Determine the (X, Y) coordinate at the center of the cell enclosing the given text.  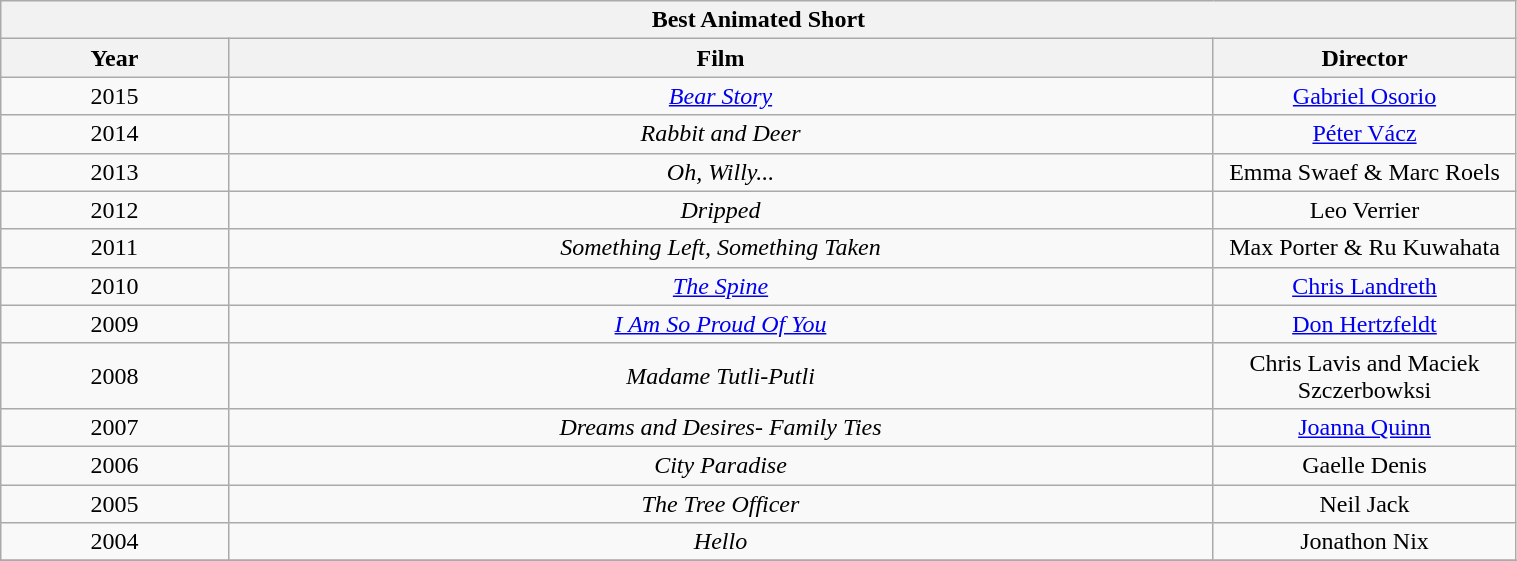
Joanna Quinn (1364, 427)
2008 (114, 376)
2010 (114, 286)
Chris Lavis and Maciek Szczerbowksi (1364, 376)
Chris Landreth (1364, 286)
Best Animated Short (758, 20)
Dripped (720, 210)
2007 (114, 427)
Oh, Willy... (720, 172)
Year (114, 58)
2013 (114, 172)
Director (1364, 58)
2004 (114, 542)
Leo Verrier (1364, 210)
2012 (114, 210)
Something Left, Something Taken (720, 248)
The Spine (720, 286)
City Paradise (720, 465)
Hello (720, 542)
Neil Jack (1364, 503)
Dreams and Desires- Family Ties (720, 427)
2014 (114, 134)
Jonathon Nix (1364, 542)
2011 (114, 248)
2015 (114, 96)
The Tree Officer (720, 503)
Emma Swaef & Marc Roels (1364, 172)
Gaelle Denis (1364, 465)
Don Hertzfeldt (1364, 324)
2006 (114, 465)
2009 (114, 324)
I Am So Proud Of You (720, 324)
Gabriel Osorio (1364, 96)
Madame Tutli-Putli (720, 376)
Bear Story (720, 96)
2005 (114, 503)
Film (720, 58)
Péter Vácz (1364, 134)
Rabbit and Deer (720, 134)
Max Porter & Ru Kuwahata (1364, 248)
